Provide the (X, Y) coordinate of the cell's center where the given text is located.  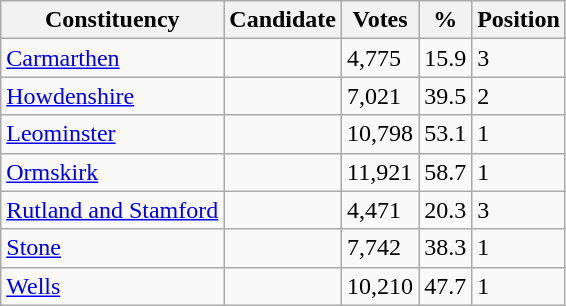
7,021 (380, 96)
20.3 (446, 210)
53.1 (446, 134)
11,921 (380, 172)
38.3 (446, 248)
15.9 (446, 58)
Constituency (112, 20)
% (446, 20)
Stone (112, 248)
Position (519, 20)
47.7 (446, 286)
10,210 (380, 286)
Votes (380, 20)
Candidate (283, 20)
Carmarthen (112, 58)
7,742 (380, 248)
4,471 (380, 210)
10,798 (380, 134)
Leominster (112, 134)
39.5 (446, 96)
Ormskirk (112, 172)
Rutland and Stamford (112, 210)
4,775 (380, 58)
58.7 (446, 172)
Howdenshire (112, 96)
2 (519, 96)
Wells (112, 286)
